Capture the cell that displays the provided text and extract its (X, Y) central coordinate. 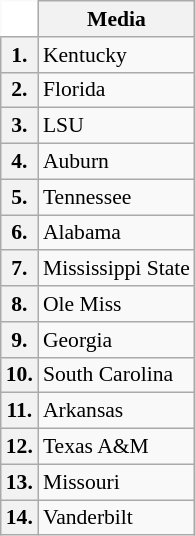
9. (20, 340)
10. (20, 375)
5. (20, 197)
Florida (116, 90)
Texas A&M (116, 447)
7. (20, 269)
14. (20, 518)
South Carolina (116, 375)
Mississippi State (116, 269)
2. (20, 90)
13. (20, 482)
12. (20, 447)
3. (20, 126)
Ole Miss (116, 304)
Georgia (116, 340)
11. (20, 411)
Kentucky (116, 55)
1. (20, 55)
6. (20, 233)
Arkansas (116, 411)
Vanderbilt (116, 518)
Alabama (116, 233)
Auburn (116, 162)
Tennessee (116, 197)
4. (20, 162)
LSU (116, 126)
Media (116, 19)
8. (20, 304)
Missouri (116, 482)
